Provide the [X, Y] coordinate of the cell's center where the given text is located.  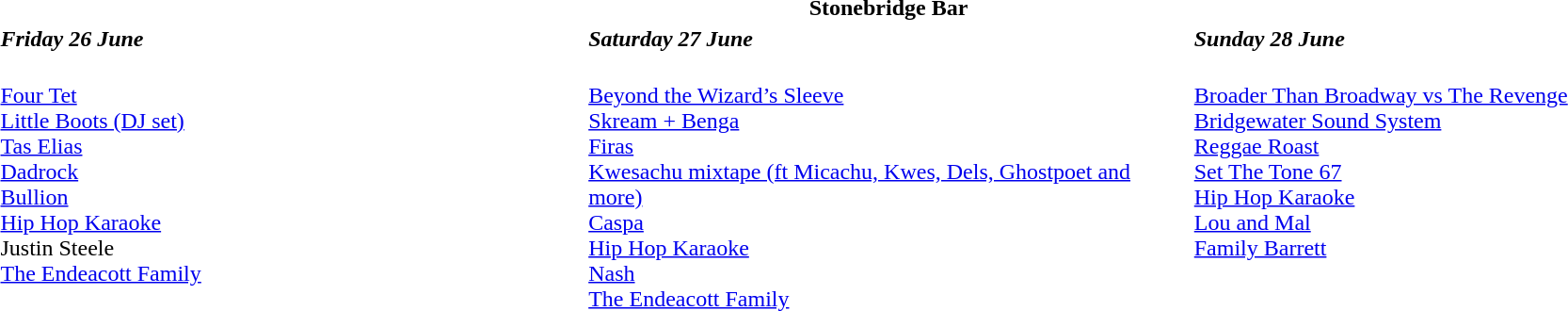
Saturday 27 June [888, 39]
